Pinpoint the cell where the given text exists, returning its [X, Y] midpoint coordinate. 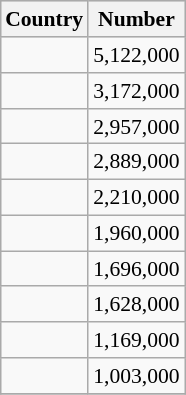
Number [136, 19]
Country [44, 19]
1,960,000 [136, 233]
5,122,000 [136, 55]
2,210,000 [136, 197]
1,696,000 [136, 269]
1,628,000 [136, 304]
2,957,000 [136, 126]
3,172,000 [136, 91]
1,003,000 [136, 376]
1,169,000 [136, 340]
2,889,000 [136, 162]
